Capture the cell that displays the provided text and extract its [x, y] central coordinate. 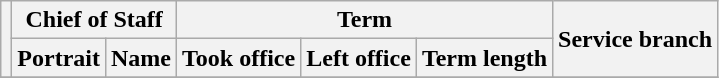
Chief of Staff [94, 20]
Portrait [59, 58]
Term [365, 20]
Left office [359, 58]
Service branch [636, 39]
Took office [239, 58]
Name [140, 58]
Term length [484, 58]
